Pinpoint the cell where the given text exists, returning its (X, Y) midpoint coordinate. 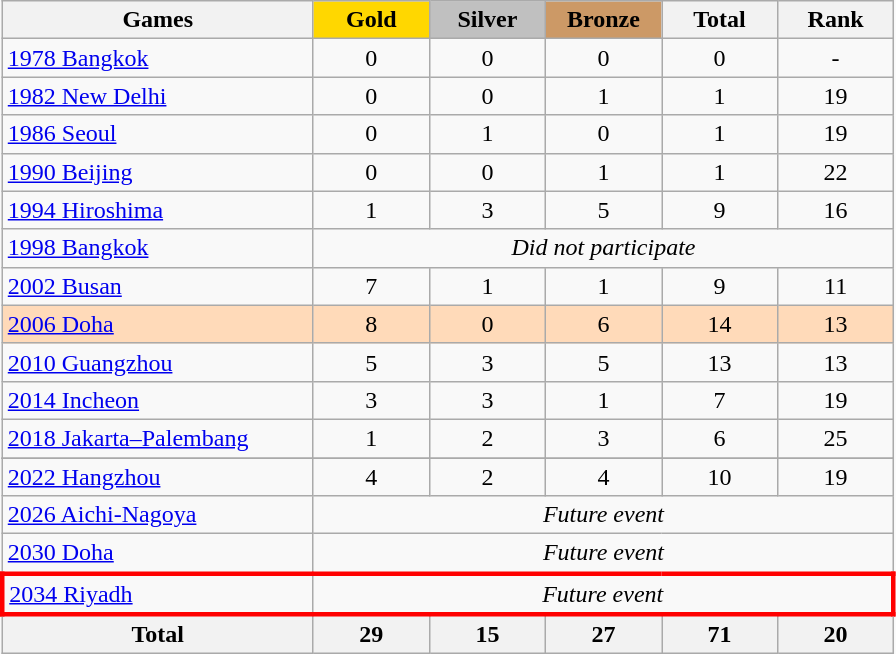
10 (720, 477)
25 (836, 438)
2014 Incheon (158, 400)
2018 Jakarta–Palembang (158, 438)
1986 Seoul (158, 134)
1998 Bangkok (158, 248)
2034 Riyadh (158, 594)
Gold (371, 20)
2030 Doha (158, 554)
16 (836, 210)
22 (836, 172)
15 (487, 634)
2006 Doha (158, 324)
Bronze (603, 20)
71 (720, 634)
2026 Aichi-Nagoya (158, 515)
2022 Hangzhou (158, 477)
1982 New Delhi (158, 96)
29 (371, 634)
1978 Bangkok (158, 58)
2002 Busan (158, 286)
1994 Hiroshima (158, 210)
27 (603, 634)
Games (158, 20)
Silver (487, 20)
Did not participate (603, 248)
Rank (836, 20)
11 (836, 286)
14 (720, 324)
1990 Beijing (158, 172)
2010 Guangzhou (158, 362)
20 (836, 634)
- (836, 58)
8 (371, 324)
